Provide the (x, y) coordinate of the cell's center where the given text is located.  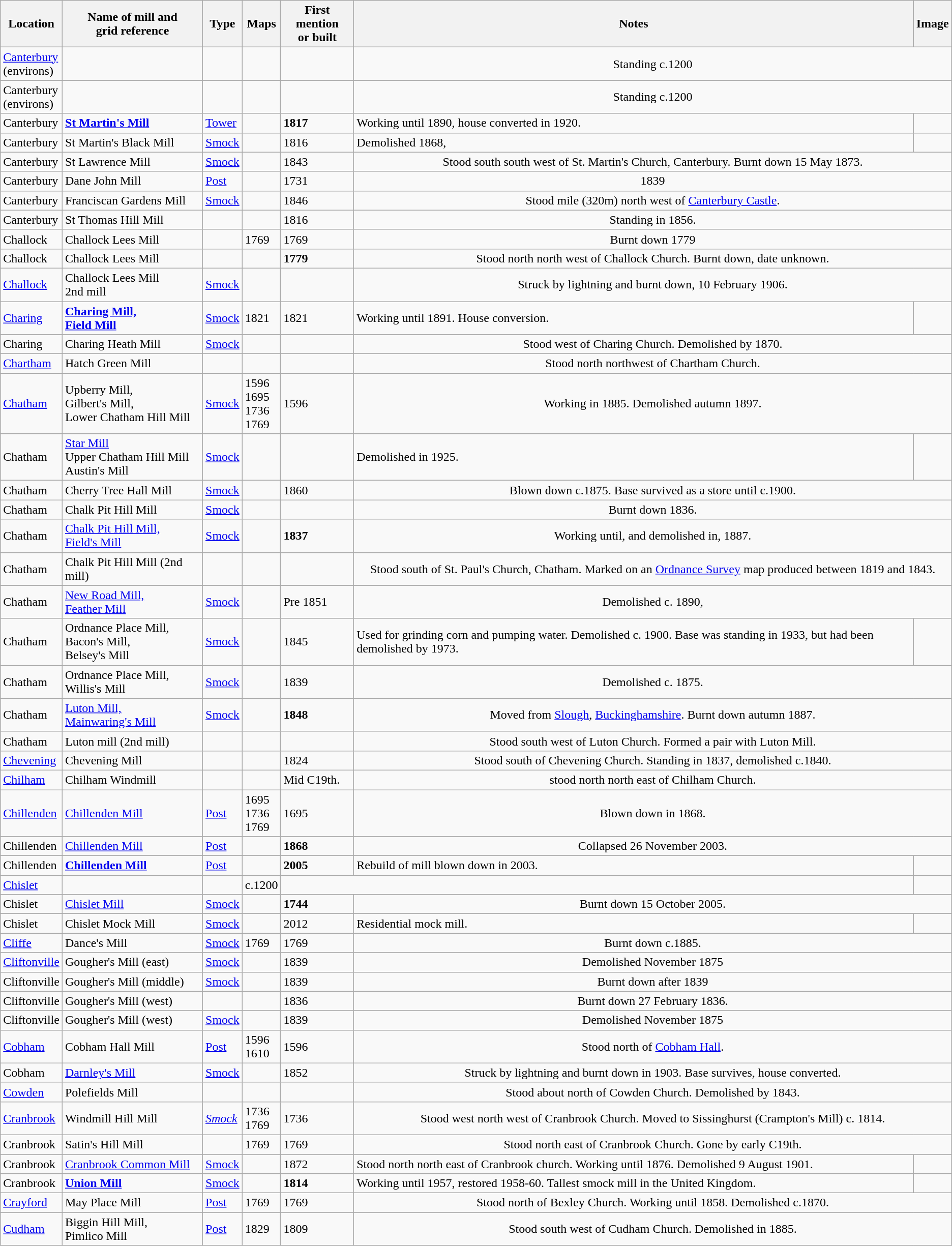
Stood about north of Cowden Church. Demolished by 1843. (653, 1092)
1824 (317, 760)
Chislet Mock Mill (132, 924)
17361769 (261, 1118)
May Place Mill (132, 1203)
Satin's Hill Mill (132, 1144)
Dance's Mill (132, 943)
Chevening (32, 760)
Stood north of Cobham Hall. (653, 1047)
Cliffe (32, 943)
Struck by lightning and burnt down, 10 February 1906. (653, 285)
Tower (223, 123)
Charing Mill,Field Mill (132, 317)
St Thomas Hill Mill (132, 220)
Stood south of St. Paul's Church, Chatham. Marked on an Ordnance Survey map produced between 1819 and 1843. (653, 569)
Struck by lightning and burnt down in 1903. Base survives, house converted. (653, 1073)
15961610 (261, 1047)
Used for grinding corn and pumping water. Demolished c. 1900. Base was standing in 1933, but had been demolished by 1973. (634, 642)
Burnt down 15 October 2005. (653, 904)
Working until 1890, house converted in 1920. (634, 123)
1829 (261, 1229)
Moved from Slough, Buckinghamshire. Burnt down autumn 1887. (653, 715)
Gougher's Mill (middle) (132, 982)
First mentionor built (317, 24)
Type (223, 24)
1736 (317, 1118)
Luton mill (2nd mill) (132, 741)
stood north north east of Chilham Church. (653, 780)
Image (933, 24)
Stood north north west of Challock Church. Burnt down, date unknown. (653, 258)
Name of mill andgrid reference (132, 24)
Darnley's Mill (132, 1073)
Windmill Hill Mill (132, 1118)
1695 (317, 813)
Franciscan Gardens Mill (132, 200)
Charing Heath Mill (132, 344)
Stood north east of Cranbrook Church. Gone by early C19th. (653, 1144)
Burnt down after 1839 (653, 982)
Working until 1891. House conversion. (634, 317)
Stood north of Bexley Church. Working until 1858. Demolished c.1870. (653, 1203)
1852 (317, 1073)
Stood north north east of Cranbrook church. Working until 1876. Demolished 9 August 1901. (634, 1164)
c.1200 (261, 885)
Burnt down 27 February 1836. (653, 1001)
St Martin's Black Mill (132, 142)
Standing in 1856. (653, 220)
Notes (634, 24)
1845 (317, 642)
Chalk Pit Hill Mill,Field's Mill (132, 536)
Crayford (32, 1203)
Cobham Hall Mill (132, 1047)
Chalk Pit Hill Mill (2nd mill) (132, 569)
Stood west of Charing Church. Demolished by 1870. (653, 344)
Burnt down 1779 (653, 239)
St Martin's Mill (132, 123)
Collapsed 26 November 2003. (653, 846)
Stood south south west of St. Martin's Church, Canterbury. Burnt down 15 May 1873. (653, 162)
St Lawrence Mill (132, 162)
Stood south west of Cudham Church. Demolished in 1885. (653, 1229)
Stood south west of Luton Church. Formed a pair with Luton Mill. (653, 741)
Burnt down c.1885. (653, 943)
Mid C19th. (317, 780)
Star MillUpper Chatham Hill MillAustin's Mill (132, 457)
Stood north northwest of Chartham Church. (653, 364)
Gougher's Mill (east) (132, 962)
Working until, and demolished in, 1887. (653, 536)
2005 (317, 866)
Polefields Mill (132, 1092)
1846 (317, 200)
Ordnance Place Mill,Bacon's Mill,Belsey's Mill (132, 642)
Rebuild of mill blown down in 2003. (634, 866)
Pre 1851 (317, 602)
1596169517361769 (261, 404)
Stood south of Chevening Church. Standing in 1837, demolished c.1840. (653, 760)
Chalk Pit Hill Mill (132, 510)
1848 (317, 715)
Challock Lees Mill2nd mill (132, 285)
Residential mock mill. (634, 924)
Upberry Mill,Gilbert's Mill,Lower Chatham Hill Mill (132, 404)
Demolished 1868, (634, 142)
Blown down in 1868. (653, 813)
1731 (317, 181)
1837 (317, 536)
Stood west north west of Cranbrook Church. Moved to Sissinghurst (Crampton's Mill) c. 1814. (653, 1118)
Cranbrook Common Mill (132, 1164)
1744 (317, 904)
1779 (317, 258)
1814 (317, 1183)
Maps (261, 24)
New Road Mill,Feather Mill (132, 602)
Cudham (32, 1229)
Burnt down 1836. (653, 510)
Biggin Hill Mill,Pimlico Mill (132, 1229)
Chevening Mill (132, 760)
1843 (317, 162)
Stood mile (320m) north west of Canterbury Castle. (653, 200)
Demolished c. 1875. (653, 681)
Demolished in 1925. (634, 457)
Chislet Mill (132, 904)
1809 (317, 1229)
Demolished c. 1890, (653, 602)
169517361769 (261, 813)
1868 (317, 846)
Chartham (32, 364)
Cowden (32, 1092)
1860 (317, 490)
Union Mill (132, 1183)
1817 (317, 123)
Dane John Mill (132, 181)
Cherry Tree Hall Mill (132, 490)
Hatch Green Mill (132, 364)
2012 (317, 924)
Luton Mill,Mainwaring's Mill (132, 715)
Blown down c.1875. Base survived as a store until c.1900. (653, 490)
Chilham (32, 780)
Working in 1885. Demolished autumn 1897. (653, 404)
Location (32, 24)
Ordnance Place Mill,Willis's Mill (132, 681)
Working until 1957, restored 1958-60. Tallest smock mill in the United Kingdom. (634, 1183)
1872 (317, 1164)
1836 (317, 1001)
Chilham Windmill (132, 780)
